Scan for the cell matching the given text and deliver its [X, Y] coordinate at center. 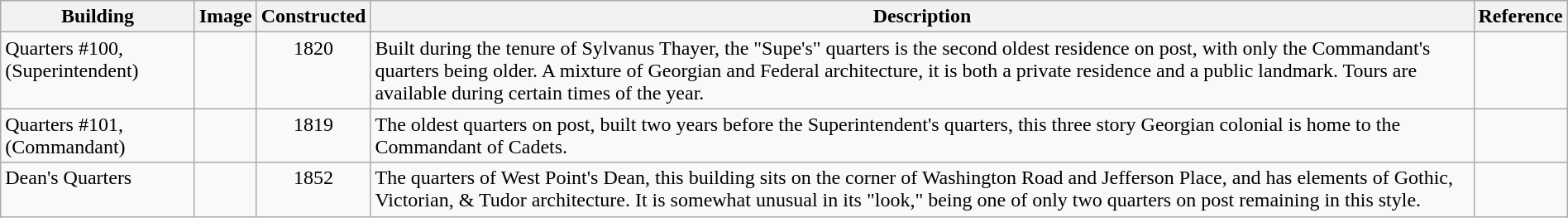
1820 [313, 70]
Building [98, 17]
Dean's Quarters [98, 189]
Quarters #101, (Commandant) [98, 136]
1852 [313, 189]
Constructed [313, 17]
Image [225, 17]
Reference [1520, 17]
Description [922, 17]
Quarters #100, (Superintendent) [98, 70]
1819 [313, 136]
